Determine the [x, y] coordinate at the center of the cell enclosing the given text.  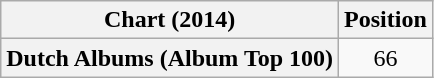
Position [386, 20]
Dutch Albums (Album Top 100) [170, 58]
Chart (2014) [170, 20]
66 [386, 58]
